Return the [X, Y] coordinate for the center point of the cell that contains the specified text.  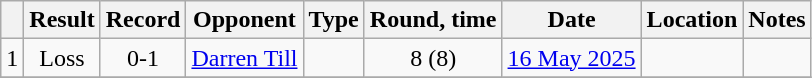
Darren Till [244, 58]
16 May 2025 [572, 58]
8 (8) [433, 58]
0-1 [143, 58]
Record [143, 20]
Loss [62, 58]
Round, time [433, 20]
Result [62, 20]
Location [692, 20]
Notes [777, 20]
Type [334, 20]
Opponent [244, 20]
Date [572, 20]
1 [12, 58]
